Identify which cell holds the provided text, then report its [x, y] central coordinate. 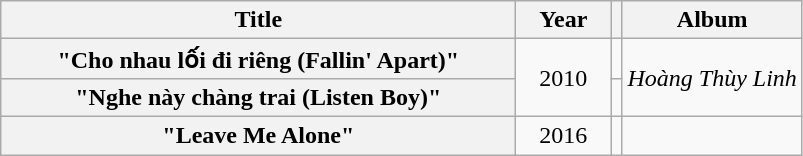
2016 [564, 135]
2010 [564, 78]
Album [712, 20]
"Leave Me Alone" [258, 135]
Year [564, 20]
Hoàng Thùy Linh [712, 78]
"Cho nhau lối đi riêng (Fallin' Apart)" [258, 59]
"Nghe này chàng trai (Listen Boy)" [258, 97]
Title [258, 20]
